Identify which cell holds the provided text, then report its (X, Y) central coordinate. 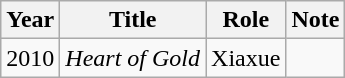
Heart of Gold (133, 58)
Title (133, 20)
Note (316, 20)
Xiaxue (246, 58)
Role (246, 20)
2010 (30, 58)
Year (30, 20)
